Return the [X, Y] coordinate for the center point of the cell that contains the specified text.  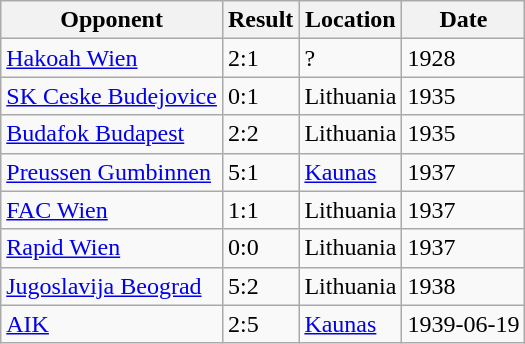
Preussen Gumbinnen [112, 172]
1939-06-19 [464, 324]
0:0 [260, 248]
Date [464, 20]
Location [350, 20]
5:2 [260, 286]
Result [260, 20]
2:1 [260, 58]
5:1 [260, 172]
Budafok Budapest [112, 134]
2:5 [260, 324]
Opponent [112, 20]
Rapid Wien [112, 248]
AIK [112, 324]
Jugoslavija Beograd [112, 286]
1938 [464, 286]
1:1 [260, 210]
? [350, 58]
Hakoah Wien [112, 58]
1928 [464, 58]
2:2 [260, 134]
FAC Wien [112, 210]
SK Ceske Budejovice [112, 96]
0:1 [260, 96]
